Extract the (x, y) coordinate from the center of the cell holding the provided text.  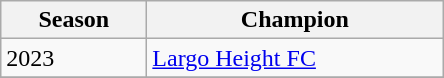
Season (74, 20)
2023 (74, 58)
Largo Height FC (295, 58)
Champion (295, 20)
